Return [x, y] of the center of cell containing provided text 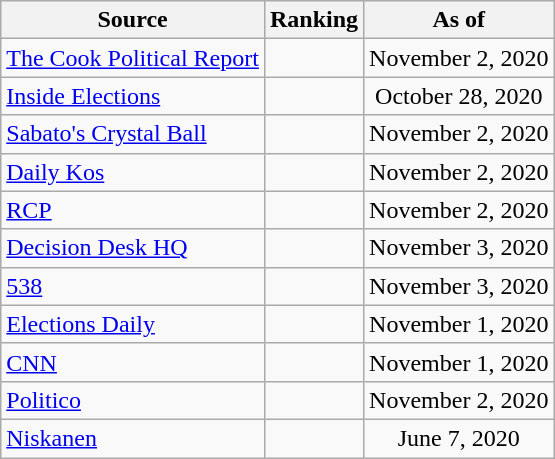
538 [133, 286]
Source [133, 20]
Daily Kos [133, 172]
Inside Elections [133, 96]
Niskanen [133, 438]
Elections Daily [133, 324]
RCP [133, 210]
Decision Desk HQ [133, 248]
CNN [133, 362]
Ranking [314, 20]
October 28, 2020 [459, 96]
As of [459, 20]
Sabato's Crystal Ball [133, 134]
June 7, 2020 [459, 438]
The Cook Political Report [133, 58]
Politico [133, 400]
